Extract the [x, y] coordinate from the center of the cell holding the provided text.  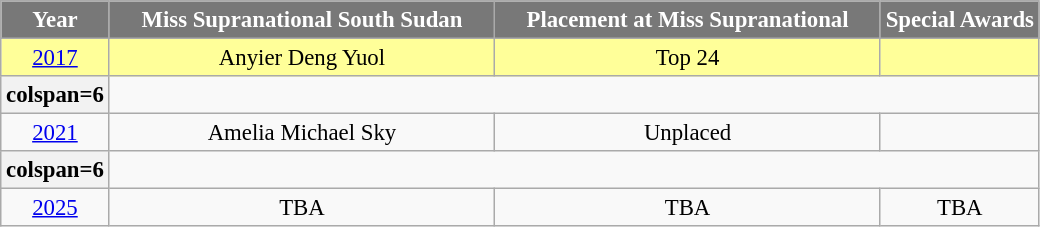
Placement at Miss Supranational [688, 20]
Anyier Deng Yuol [302, 58]
Top 24 [688, 58]
2017 [55, 58]
Year [55, 20]
Miss Supranational South Sudan [302, 20]
Special Awards [960, 20]
2025 [55, 208]
Amelia Michael Sky [302, 133]
2021 [55, 133]
Unplaced [688, 133]
